Provide the [x, y] coordinate of the cell's center where the given text is located.  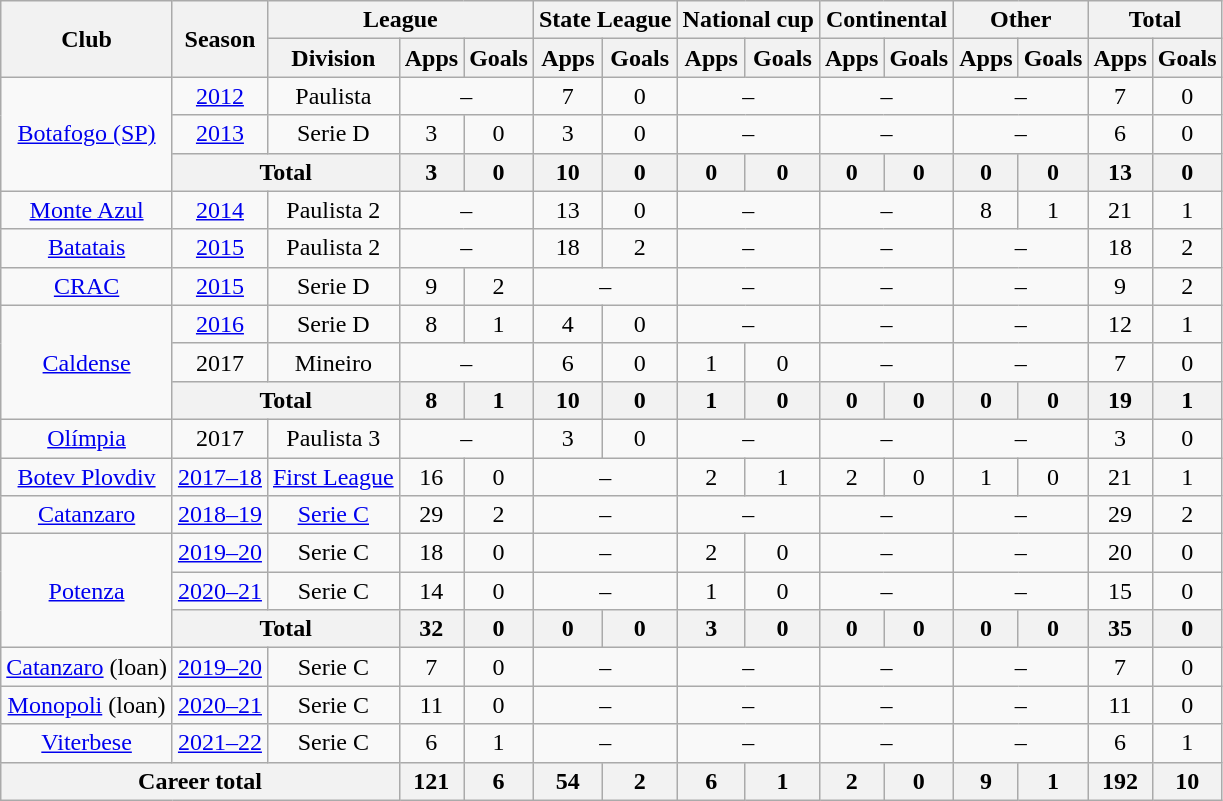
State League [605, 20]
20 [1120, 553]
32 [431, 629]
Season [220, 39]
Paulista [333, 96]
Monopoli (loan) [87, 705]
Batatais [87, 248]
CRAC [87, 286]
14 [431, 591]
Potenza [87, 591]
Catanzaro [87, 515]
2017–18 [220, 477]
35 [1120, 629]
Olímpia [87, 438]
Continental [886, 20]
Viterbese [87, 743]
2012 [220, 96]
National cup [748, 20]
League [400, 20]
12 [1120, 324]
16 [431, 477]
Paulista 3 [333, 438]
Botev Plovdiv [87, 477]
19 [1120, 400]
15 [1120, 591]
Caldense [87, 362]
2016 [220, 324]
4 [568, 324]
Club [87, 39]
2021–22 [220, 743]
Mineiro [333, 362]
2013 [220, 134]
192 [1120, 781]
Monte Azul [87, 210]
Division [333, 58]
2018–19 [220, 515]
Catanzaro (loan) [87, 667]
121 [431, 781]
Botafogo (SP) [87, 134]
54 [568, 781]
First League [333, 477]
2014 [220, 210]
Other [1021, 20]
Career total [200, 781]
